Return (x, y) of the center of cell containing provided text 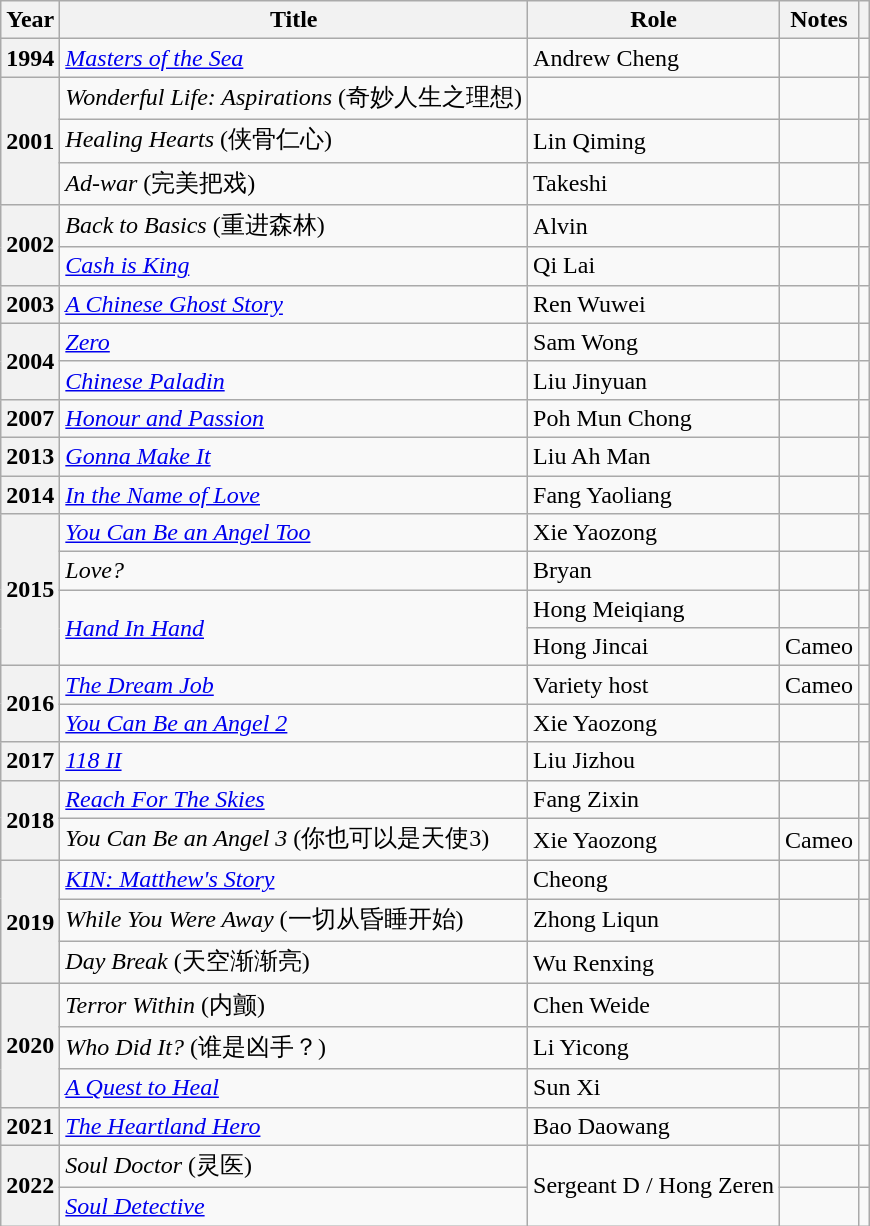
2002 (30, 246)
Variety host (654, 685)
Poh Mun Chong (654, 418)
You Can Be an Angel 2 (294, 723)
Ren Wuwei (654, 304)
2001 (30, 141)
Hong Jincai (654, 647)
Lin Qiming (654, 140)
Andrew Cheng (654, 58)
Masters of the Sea (294, 58)
You Can Be an Angel 3 (你也可以是天使3) (294, 840)
Sergeant D / Hong Zeren (654, 1186)
2018 (30, 820)
Notes (818, 20)
Wonderful Life: Aspirations (奇妙人生之理想) (294, 98)
Zero (294, 342)
2019 (30, 922)
Back to Basics (重进森林) (294, 226)
2021 (30, 1126)
Title (294, 20)
2017 (30, 761)
Alvin (654, 226)
While You Were Away (一切从昏睡开始) (294, 920)
Li Yicong (654, 1048)
A Chinese Ghost Story (294, 304)
2015 (30, 590)
2020 (30, 1046)
Role (654, 20)
2022 (30, 1186)
2004 (30, 361)
Cash is King (294, 266)
Day Break (天空渐渐亮) (294, 962)
Zhong Liqun (654, 920)
Liu Jizhou (654, 761)
Bryan (654, 571)
2014 (30, 495)
Liu Ah Man (654, 456)
Terror Within (内颤) (294, 1006)
Chen Weide (654, 1006)
Fang Yaoliang (654, 495)
Bao Daowang (654, 1126)
Year (30, 20)
Liu Jinyuan (654, 380)
The Heartland Hero (294, 1126)
Hong Meiqiang (654, 609)
1994 (30, 58)
Qi Lai (654, 266)
Ad-war (完美把戏) (294, 184)
You Can Be an Angel Too (294, 533)
Sam Wong (654, 342)
2007 (30, 418)
Honour and Passion (294, 418)
Healing Hearts (侠骨仁心) (294, 140)
Who Did It? (谁是凶手？) (294, 1048)
2013 (30, 456)
Takeshi (654, 184)
Sun Xi (654, 1088)
A Quest to Heal (294, 1088)
KIN: Matthew's Story (294, 880)
Cheong (654, 880)
Gonna Make It (294, 456)
Fang Zixin (654, 799)
Soul Detective (294, 1207)
Wu Renxing (654, 962)
Soul Doctor (灵医) (294, 1166)
Chinese Paladin (294, 380)
118 II (294, 761)
2003 (30, 304)
Hand In Hand (294, 628)
Reach For The Skies (294, 799)
2016 (30, 704)
Love? (294, 571)
In the Name of Love (294, 495)
The Dream Job (294, 685)
